From the cell containing the given text, extract its center point as [x, y] coordinate. 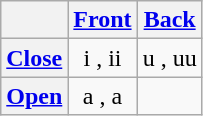
i , ii [102, 58]
u , uu [170, 58]
Close [34, 58]
Front [102, 20]
Back [170, 20]
Open [34, 96]
a , a [102, 96]
